Determine the [X, Y] coordinate at the center of the cell enclosing the given text.  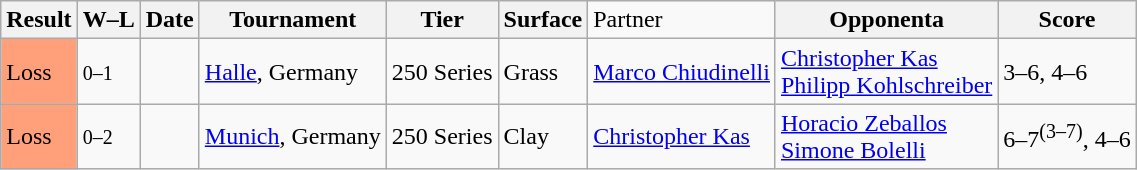
W–L [108, 20]
0–2 [108, 136]
Halle, Germany [292, 72]
Opponenta [886, 20]
Christopher Kas [682, 136]
Marco Chiudinelli [682, 72]
Christopher Kas Philipp Kohlschreiber [886, 72]
Score [1067, 20]
0–1 [108, 72]
Tier [442, 20]
Horacio Zeballos Simone Bolelli [886, 136]
Partner [682, 20]
6–7(3–7), 4–6 [1067, 136]
Clay [543, 136]
Surface [543, 20]
Munich, Germany [292, 136]
Result [39, 20]
Date [170, 20]
3–6, 4–6 [1067, 72]
Tournament [292, 20]
Grass [543, 72]
